Return the [x, y] coordinate for the center point of the cell that contains the specified text.  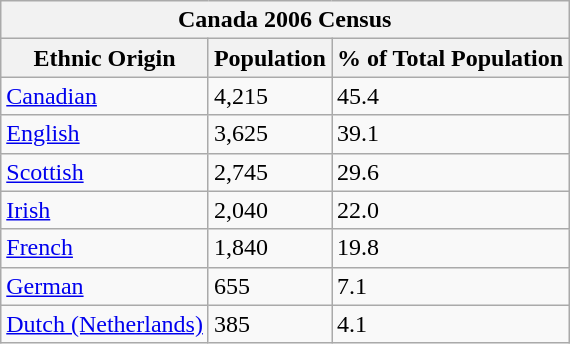
French [105, 248]
22.0 [450, 210]
English [105, 134]
45.4 [450, 96]
385 [270, 324]
German [105, 286]
Population [270, 58]
4.1 [450, 324]
Dutch (Netherlands) [105, 324]
3,625 [270, 134]
39.1 [450, 134]
4,215 [270, 96]
% of Total Population [450, 58]
7.1 [450, 286]
1,840 [270, 248]
19.8 [450, 248]
2,040 [270, 210]
Irish [105, 210]
Canada 2006 Census [285, 20]
Ethnic Origin [105, 58]
Canadian [105, 96]
655 [270, 286]
29.6 [450, 172]
2,745 [270, 172]
Scottish [105, 172]
